Return the [x, y] coordinate for the center point of the cell that contains the specified text.  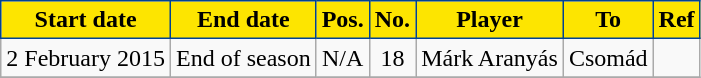
N/A [342, 58]
Start date [86, 20]
End of season [243, 58]
Player [490, 20]
Csomád [608, 58]
Pos. [342, 20]
End date [243, 20]
Márk Aranyás [490, 58]
To [608, 20]
Ref [676, 20]
No. [392, 20]
18 [392, 58]
2 February 2015 [86, 58]
